For the text-containing cell, return its midpoint in (X, Y) coordinate format. 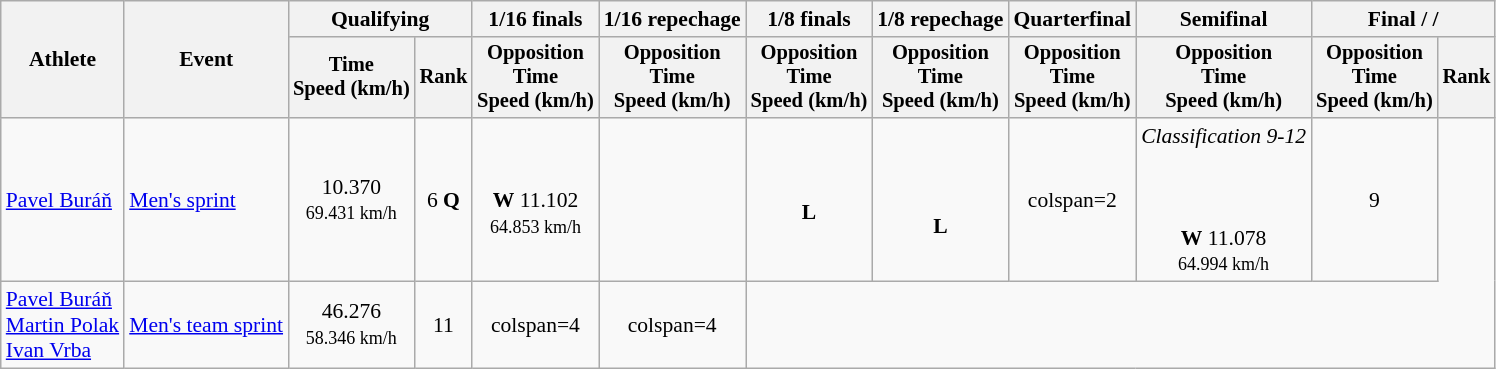
Quarterfinal (1072, 19)
1/16 finals (536, 19)
9 (1374, 200)
Athlete (62, 60)
10.37069.431 km/h (352, 200)
11 (444, 326)
46.27658.346 km/h (352, 326)
1/8 repechage (940, 19)
W 11.10264.853 km/h (536, 200)
colspan=2 (1072, 200)
Pavel Buráň (62, 200)
Semifinal (1224, 19)
1/8 finals (810, 19)
Qualifying (380, 19)
Classification 9-12W 11.07864.994 km/h (1224, 200)
Pavel BuráňMartin PolakIvan Vrba (62, 326)
Men's team sprint (206, 326)
Event (206, 60)
TimeSpeed (km/h) (352, 78)
1/16 repechage (672, 19)
Men's sprint (206, 200)
6 Q (444, 200)
Final / / (1403, 19)
